Determine the (X, Y) coordinate at the center of the cell enclosing the given text.  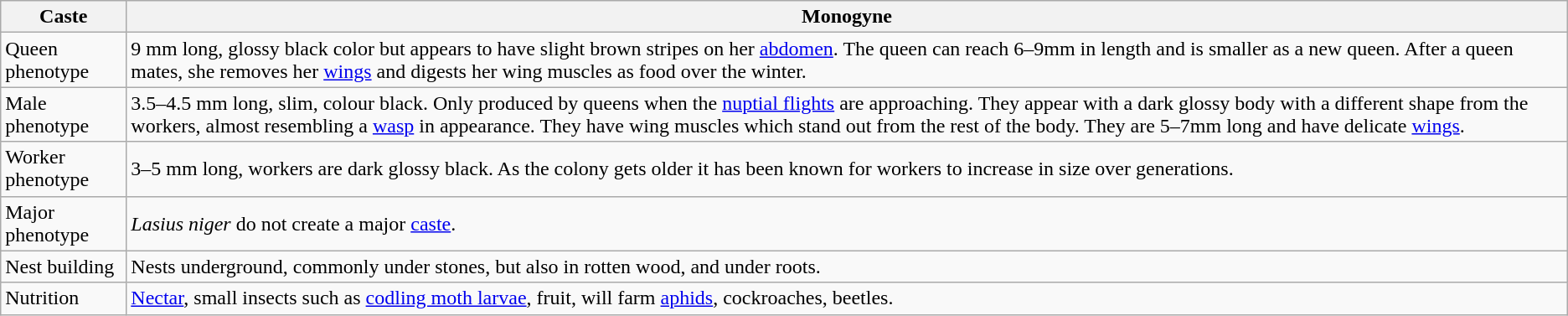
Monogyne (847, 17)
Major phenotype (64, 223)
Nutrition (64, 298)
Worker phenotype (64, 169)
Queen phenotype (64, 60)
Caste (64, 17)
Nests underground, commonly under stones, but also in rotten wood, and under roots. (847, 267)
3–5 mm long, workers are dark glossy black. As the colony gets older it has been known for workers to increase in size over generations. (847, 169)
Nectar, small insects such as codling moth larvae, fruit, will farm aphids, cockroaches, beetles. (847, 298)
Male phenotype (64, 114)
Lasius niger do not create a major caste. (847, 223)
Nest building (64, 267)
